Pinpoint the cell where the given text exists, returning its [X, Y] midpoint coordinate. 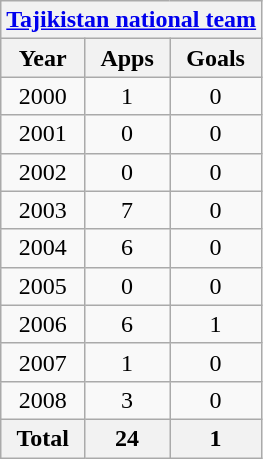
2002 [43, 172]
Goals [216, 58]
Tajikistan national team [132, 20]
7 [128, 210]
2001 [43, 134]
Year [43, 58]
2003 [43, 210]
2000 [43, 96]
Apps [128, 58]
2005 [43, 286]
2008 [43, 400]
2006 [43, 324]
24 [128, 438]
2004 [43, 248]
3 [128, 400]
Total [43, 438]
2007 [43, 362]
